Output the (X, Y) coordinate of the center of the cell containing the given text.  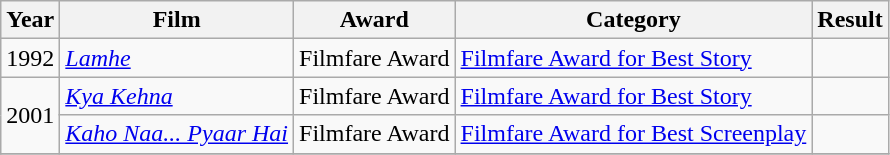
Kya Kehna (177, 96)
Award (374, 20)
2001 (30, 115)
Result (850, 20)
Category (634, 20)
1992 (30, 58)
Film (177, 20)
Kaho Naa... Pyaar Hai (177, 134)
Year (30, 20)
Lamhe (177, 58)
Filmfare Award for Best Screenplay (634, 134)
